Capture the cell that displays the provided text and extract its (x, y) central coordinate. 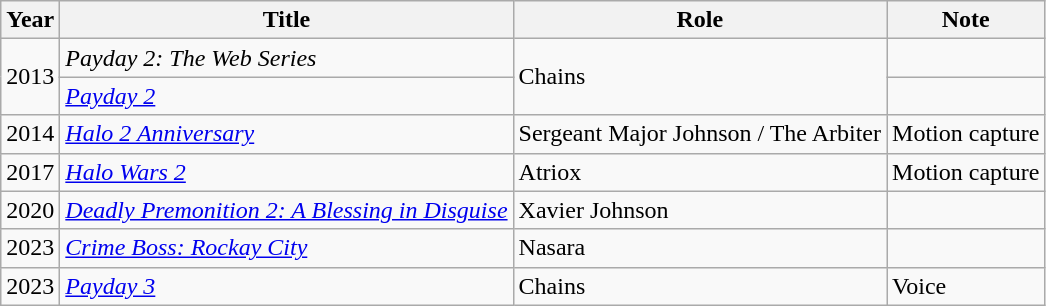
Year (30, 20)
Role (700, 20)
Deadly Premonition 2: A Blessing in Disguise (286, 210)
Note (966, 20)
2014 (30, 134)
2017 (30, 172)
Halo Wars 2 (286, 172)
Nasara (700, 248)
Xavier Johnson (700, 210)
Title (286, 20)
Sergeant Major Johnson / The Arbiter (700, 134)
Payday 3 (286, 286)
Crime Boss: Rockay City (286, 248)
Halo 2 Anniversary (286, 134)
Voice (966, 286)
2013 (30, 77)
Payday 2: The Web Series (286, 58)
Atriox (700, 172)
2020 (30, 210)
Payday 2 (286, 96)
